Identify which cell holds the provided text, then report its (x, y) central coordinate. 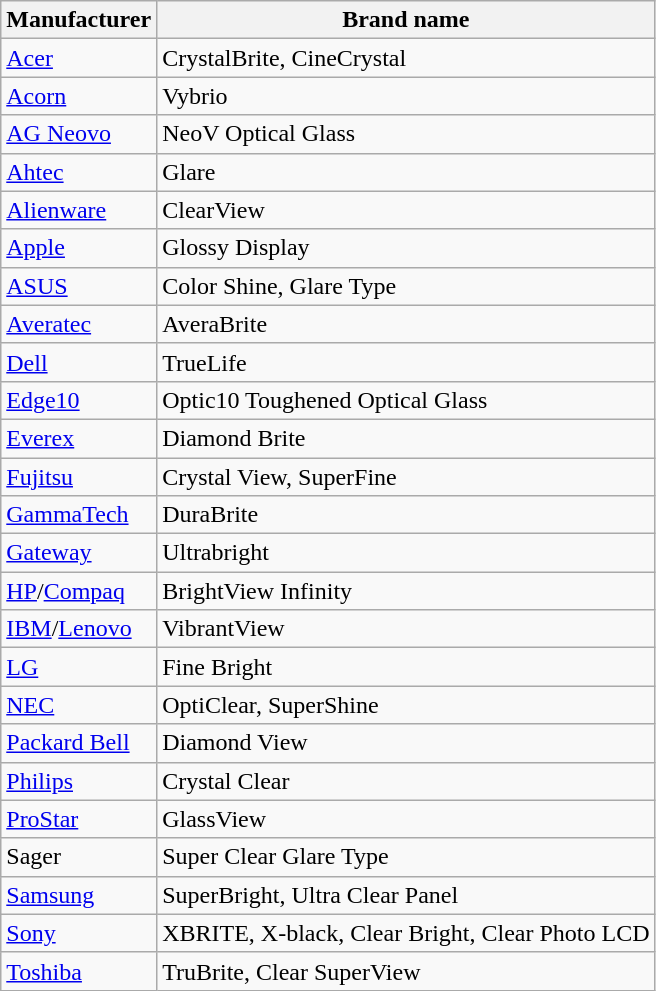
Edge10 (79, 400)
NEC (79, 705)
TruBrite, Clear SuperView (406, 971)
Color Shine, Glare Type (406, 286)
Glare (406, 172)
Ultrabright (406, 553)
CrystalBrite, CineCrystal (406, 58)
Fujitsu (79, 477)
Alienware (79, 210)
OptiClear, SuperShine (406, 705)
Averatec (79, 324)
Ahtec (79, 172)
Sager (79, 857)
GlassView (406, 819)
AveraBrite (406, 324)
BrightView Infinity (406, 591)
ProStar (79, 819)
Gateway (79, 553)
Crystal View, SuperFine (406, 477)
AG Neovo (79, 134)
XBRITE, X-black, Clear Bright, Clear Photo LCD (406, 933)
Vybrio (406, 96)
ASUS (79, 286)
IBM/Lenovo (79, 629)
SuperBright, Ultra Clear Panel (406, 895)
Brand name (406, 20)
NeoV Optical Glass (406, 134)
Everex (79, 438)
Fine Bright (406, 667)
Sony (79, 933)
HP/Compaq (79, 591)
Diamond Brite (406, 438)
Diamond View (406, 743)
Crystal Clear (406, 781)
TrueLife (406, 362)
Packard Bell (79, 743)
Acorn (79, 96)
Glossy Display (406, 248)
Optic10 Toughened Optical Glass (406, 400)
Super Clear Glare Type (406, 857)
Toshiba (79, 971)
VibrantView (406, 629)
Samsung (79, 895)
Acer (79, 58)
Manufacturer (79, 20)
LG (79, 667)
Dell (79, 362)
GammaTech (79, 515)
Philips (79, 781)
ClearView (406, 210)
DuraBrite (406, 515)
Apple (79, 248)
